Determine the (X, Y) coordinate at the center of the cell enclosing the given text.  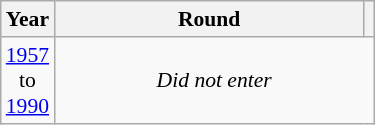
Round (209, 19)
1957to1990 (28, 80)
Did not enter (214, 80)
Year (28, 19)
